Capture the cell that displays the provided text and extract its [X, Y] central coordinate. 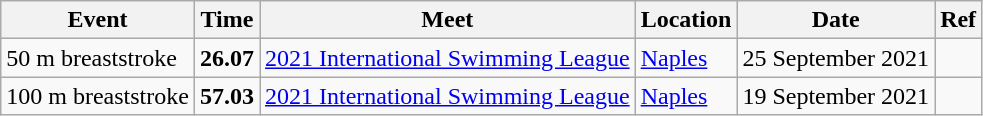
25 September 2021 [836, 58]
Event [98, 20]
26.07 [226, 58]
Time [226, 20]
57.03 [226, 96]
100 m breaststroke [98, 96]
Date [836, 20]
Meet [448, 20]
Ref [958, 20]
50 m breaststroke [98, 58]
19 September 2021 [836, 96]
Location [686, 20]
